Scan for the cell matching the given text and deliver its (X, Y) coordinate at center. 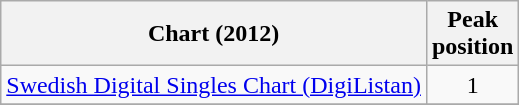
1 (472, 85)
Chart (2012) (214, 34)
Peakposition (472, 34)
Swedish Digital Singles Chart (DigiListan) (214, 85)
